Search for the cell housing the specified text and yield its [x, y] center coordinate. 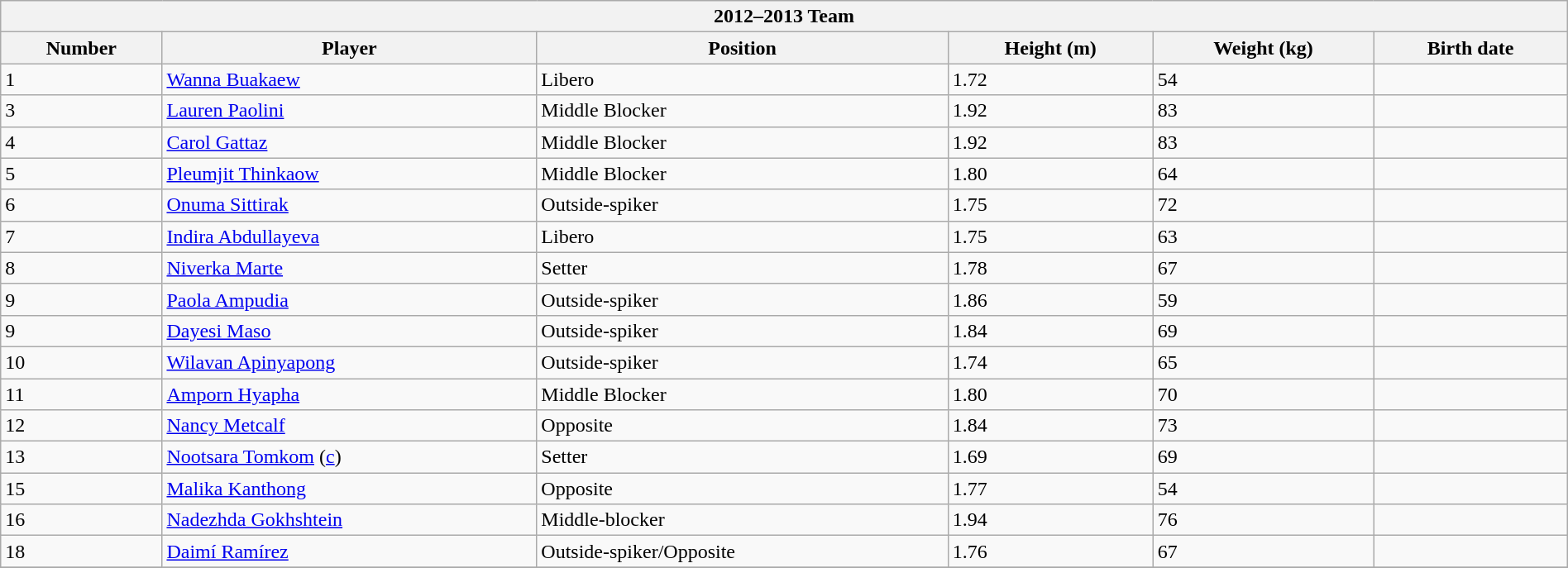
59 [1264, 299]
Indira Abdullayeva [349, 236]
1.86 [1050, 299]
Outside-spiker/Opposite [743, 551]
2012–2013 Team [784, 17]
Amporn Hyapha [349, 394]
Nadezhda Gokhshtein [349, 520]
4 [81, 142]
10 [81, 362]
13 [81, 457]
6 [81, 205]
Wanna Buakaew [349, 79]
Daimí Ramírez [349, 551]
Paola Ampudia [349, 299]
8 [81, 268]
73 [1264, 426]
16 [81, 520]
Carol Gattaz [349, 142]
63 [1264, 236]
3 [81, 111]
65 [1264, 362]
Height (m) [1050, 48]
1.76 [1050, 551]
1.69 [1050, 457]
1.78 [1050, 268]
5 [81, 174]
1.94 [1050, 520]
76 [1264, 520]
Player [349, 48]
1.72 [1050, 79]
Wilavan Apinyapong [349, 362]
Nancy Metcalf [349, 426]
12 [81, 426]
18 [81, 551]
Malika Kanthong [349, 489]
Weight (kg) [1264, 48]
1.74 [1050, 362]
1.77 [1050, 489]
Number [81, 48]
Onuma Sittirak [349, 205]
Birth date [1470, 48]
Pleumjit Thinkaow [349, 174]
15 [81, 489]
11 [81, 394]
Position [743, 48]
Middle-blocker [743, 520]
Nootsara Tomkom (c) [349, 457]
70 [1264, 394]
Niverka Marte [349, 268]
1 [81, 79]
72 [1264, 205]
64 [1264, 174]
Lauren Paolini [349, 111]
7 [81, 236]
Dayesi Maso [349, 331]
